For the text-containing cell, return its midpoint in (X, Y) coordinate format. 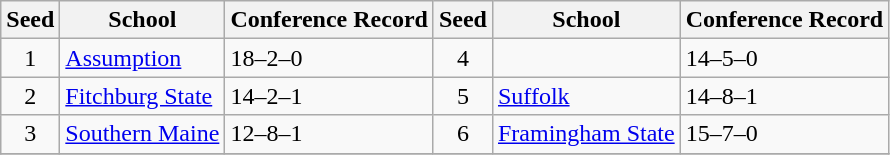
1 (30, 58)
5 (462, 96)
Fitchburg State (142, 96)
14–5–0 (784, 58)
12–8–1 (330, 134)
4 (462, 58)
18–2–0 (330, 58)
Southern Maine (142, 134)
3 (30, 134)
Suffolk (586, 96)
2 (30, 96)
14–2–1 (330, 96)
Assumption (142, 58)
15–7–0 (784, 134)
6 (462, 134)
Framingham State (586, 134)
14–8–1 (784, 96)
